Scan for the cell matching the given text and deliver its (x, y) coordinate at center. 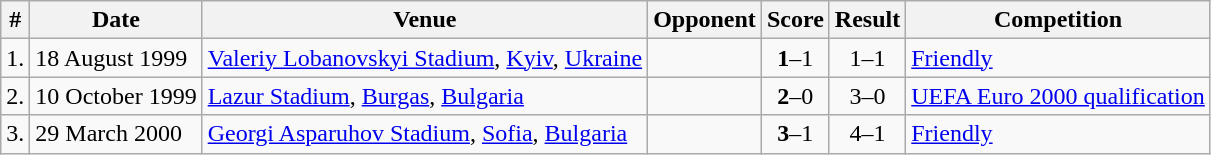
Valeriy Lobanovskyi Stadium, Kyiv, Ukraine (424, 58)
# (16, 20)
29 March 2000 (116, 134)
UEFA Euro 2000 qualification (1058, 96)
Score (795, 20)
Lazur Stadium, Burgas, Bulgaria (424, 96)
3. (16, 134)
Competition (1058, 20)
Opponent (705, 20)
2–0 (795, 96)
Result (867, 20)
1. (16, 58)
3–0 (867, 96)
4–1 (867, 134)
Georgi Asparuhov Stadium, Sofia, Bulgaria (424, 134)
18 August 1999 (116, 58)
3–1 (795, 134)
Venue (424, 20)
2. (16, 96)
Date (116, 20)
10 October 1999 (116, 96)
